Determine the [X, Y] coordinate at the center of the cell enclosing the given text.  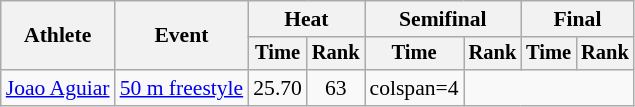
Event [182, 36]
25.70 [278, 88]
50 m freestyle [182, 88]
colspan=4 [414, 88]
Joao Aguiar [58, 88]
Semifinal [444, 19]
Athlete [58, 36]
Heat [306, 19]
63 [336, 88]
Final [577, 19]
